Detect which cell encompasses the target text, then output its (X, Y) center coordinate. 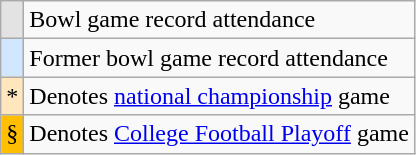
Denotes national championship game (220, 96)
§ (12, 134)
Former bowl game record attendance (220, 58)
* (12, 96)
Denotes College Football Playoff game (220, 134)
Bowl game record attendance (220, 20)
